Capture the cell that displays the provided text and extract its [X, Y] central coordinate. 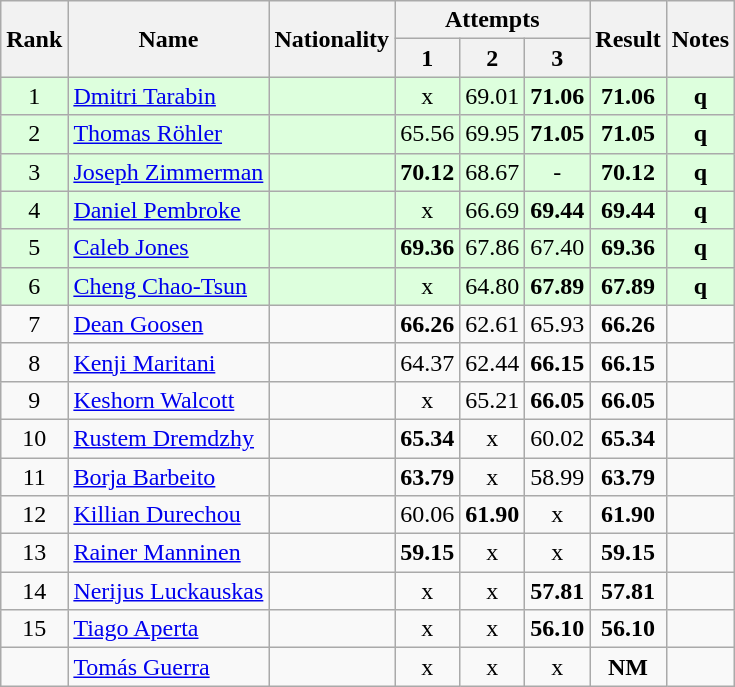
Dmitri Tarabin [168, 96]
68.67 [492, 172]
Rainer Manninen [168, 553]
Rank [34, 39]
64.80 [492, 286]
Cheng Chao-Tsun [168, 286]
Rustem Dremdzhy [168, 438]
65.56 [428, 134]
67.86 [492, 248]
Attempts [492, 20]
Nationality [332, 39]
Daniel Pembroke [168, 210]
64.37 [428, 362]
9 [34, 400]
65.21 [492, 400]
12 [34, 515]
Result [628, 39]
5 [34, 248]
4 [34, 210]
69.95 [492, 134]
65.93 [558, 324]
NM [628, 667]
14 [34, 591]
66.69 [492, 210]
13 [34, 553]
58.99 [558, 477]
60.06 [428, 515]
8 [34, 362]
Keshorn Walcott [168, 400]
Tiago Aperta [168, 629]
Killian Durechou [168, 515]
62.61 [492, 324]
- [558, 172]
67.40 [558, 248]
Caleb Jones [168, 248]
69.01 [492, 96]
Kenji Maritani [168, 362]
Thomas Röhler [168, 134]
Nerijus Luckauskas [168, 591]
Joseph Zimmerman [168, 172]
11 [34, 477]
Name [168, 39]
60.02 [558, 438]
6 [34, 286]
7 [34, 324]
62.44 [492, 362]
Borja Barbeito [168, 477]
Notes [700, 39]
10 [34, 438]
15 [34, 629]
Dean Goosen [168, 324]
Tomás Guerra [168, 667]
